Identify which cell holds the provided text, then report its [X, Y] central coordinate. 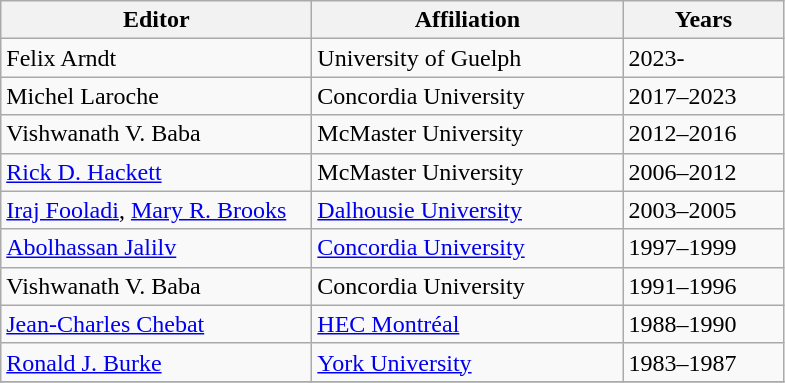
2003–2005 [704, 210]
Abolhassan Jalilv [156, 248]
2006–2012 [704, 172]
2017–2023 [704, 96]
Felix Arndt [156, 58]
Michel Laroche [156, 96]
1983–1987 [704, 362]
HEC Montréal [468, 324]
Jean-Charles Chebat [156, 324]
Rick D. Hackett [156, 172]
Iraj Fooladi, Mary R. Brooks [156, 210]
1988–1990 [704, 324]
1997–1999 [704, 248]
Dalhousie University [468, 210]
Editor [156, 20]
York University [468, 362]
2023- [704, 58]
Affiliation [468, 20]
2012–2016 [704, 134]
Ronald J. Burke [156, 362]
1991–1996 [704, 286]
University of Guelph [468, 58]
Years [704, 20]
